From the cell containing the given text, extract its center point as (x, y) coordinate. 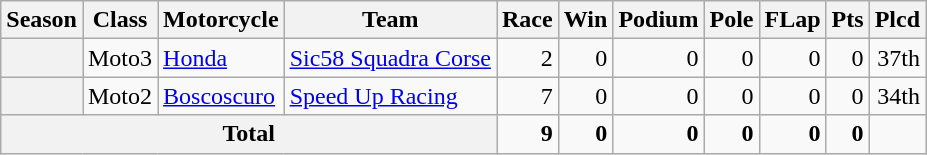
7 (527, 96)
Sic58 Squadra Corse (390, 58)
FLap (792, 20)
Moto2 (120, 96)
Moto3 (120, 58)
Class (120, 20)
9 (527, 134)
Pole (732, 20)
Plcd (897, 20)
Season (42, 20)
Motorcycle (222, 20)
Podium (658, 20)
2 (527, 58)
Team (390, 20)
Win (586, 20)
Pts (848, 20)
Honda (222, 58)
37th (897, 58)
Boscoscuro (222, 96)
Total (249, 134)
Race (527, 20)
34th (897, 96)
Speed Up Racing (390, 96)
